Determine the (X, Y) coordinate at the center of the cell enclosing the given text.  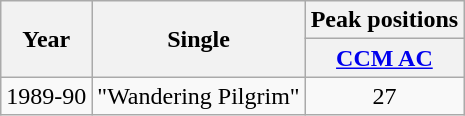
27 (384, 96)
Peak positions (384, 20)
CCM AC (384, 58)
Single (198, 39)
"Wandering Pilgrim" (198, 96)
1989-90 (46, 96)
Year (46, 39)
